Determine the (X, Y) coordinate at the center of the cell enclosing the given text.  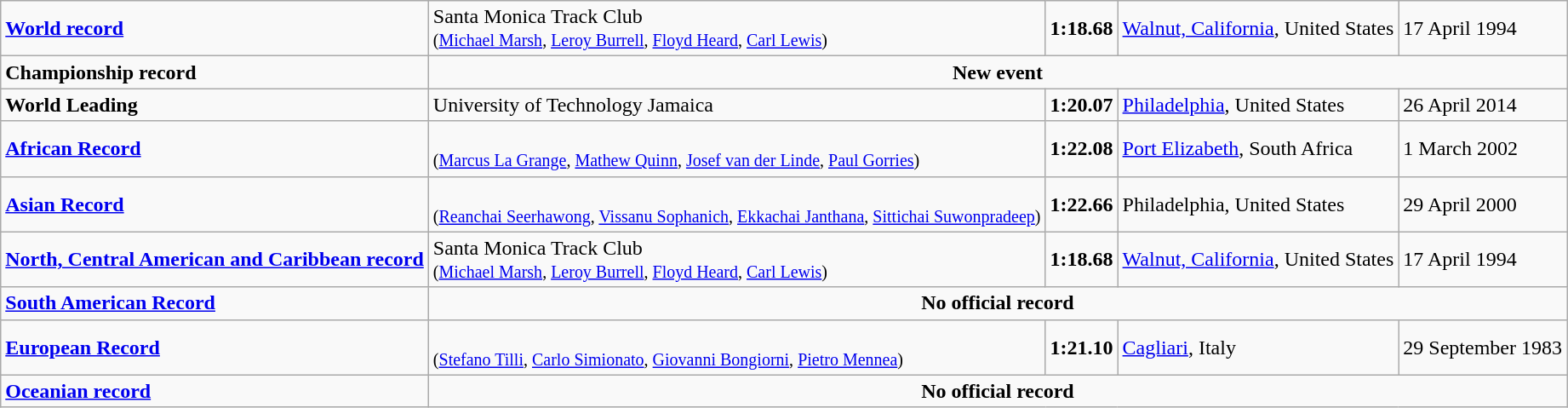
University of Technology Jamaica (737, 105)
(Reanchai Seerhawong, Vissanu Sophanich, Ekkachai Janthana, Sittichai Suwonpradeep) (737, 204)
Championship record (215, 72)
1:20.07 (1081, 105)
(Marcus La Grange, Mathew Quinn, Josef van der Linde, Paul Gorries) (737, 148)
Oceanian record (215, 391)
1:22.08 (1081, 148)
Port Elizabeth, South Africa (1258, 148)
1:21.10 (1081, 348)
Asian Record (215, 204)
African Record (215, 148)
New event (998, 72)
South American Record (215, 303)
North, Central American and Caribbean record (215, 259)
European Record (215, 348)
29 April 2000 (1483, 204)
29 September 1983 (1483, 348)
Cagliari, Italy (1258, 348)
26 April 2014 (1483, 105)
World record (215, 29)
(Stefano Tilli, Carlo Simionato, Giovanni Bongiorni, Pietro Mennea) (737, 348)
1:22.66 (1081, 204)
World Leading (215, 105)
1 March 2002 (1483, 148)
